For the text-containing cell, return its midpoint in [X, Y] coordinate format. 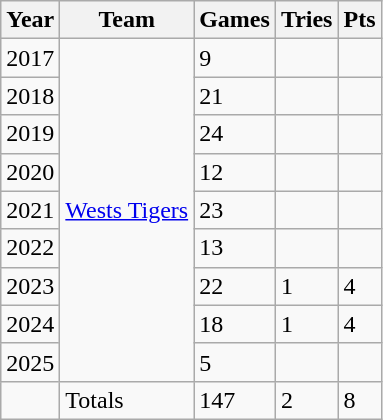
2024 [30, 324]
Team [127, 20]
23 [235, 210]
12 [235, 172]
2022 [30, 248]
24 [235, 134]
2021 [30, 210]
2025 [30, 362]
8 [360, 400]
Year [30, 20]
18 [235, 324]
5 [235, 362]
2 [306, 400]
2018 [30, 96]
147 [235, 400]
21 [235, 96]
Wests Tigers [127, 210]
2019 [30, 134]
2017 [30, 58]
22 [235, 286]
Pts [360, 20]
Totals [127, 400]
9 [235, 58]
Tries [306, 20]
2023 [30, 286]
2020 [30, 172]
Games [235, 20]
13 [235, 248]
